Output the [X, Y] coordinate of the center of the cell containing the given text.  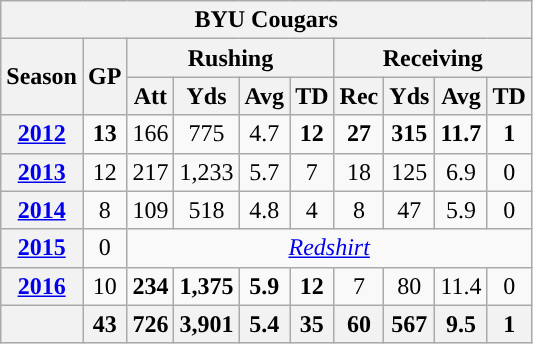
4 [312, 210]
60 [359, 324]
5.4 [264, 324]
80 [410, 286]
2016 [42, 286]
9.5 [461, 324]
3,901 [206, 324]
4.8 [264, 210]
315 [410, 134]
GP [104, 77]
217 [150, 172]
2013 [42, 172]
518 [206, 210]
109 [150, 210]
125 [410, 172]
1,233 [206, 172]
Receiving [432, 58]
4.7 [264, 134]
43 [104, 324]
27 [359, 134]
2014 [42, 210]
Rec [359, 96]
5.7 [264, 172]
11.4 [461, 286]
13 [104, 134]
Redshirt [330, 248]
18 [359, 172]
Season [42, 77]
11.7 [461, 134]
47 [410, 210]
1,375 [206, 286]
166 [150, 134]
567 [410, 324]
775 [206, 134]
Att [150, 96]
Rushing [230, 58]
726 [150, 324]
234 [150, 286]
BYU Cougars [266, 20]
2012 [42, 134]
10 [104, 286]
6.9 [461, 172]
35 [312, 324]
2015 [42, 248]
